Output the [X, Y] coordinate of the center of the cell containing the given text.  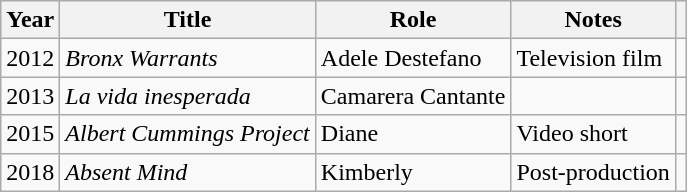
Albert Cummings Project [188, 134]
Kimberly [413, 172]
Absent Mind [188, 172]
Adele Destefano [413, 58]
Notes [593, 20]
Camarera Cantante [413, 96]
2015 [30, 134]
Post-production [593, 172]
Diane [413, 134]
2018 [30, 172]
Role [413, 20]
2012 [30, 58]
Year [30, 20]
La vida inesperada [188, 96]
Video short [593, 134]
2013 [30, 96]
Title [188, 20]
Television film [593, 58]
Bronx Warrants [188, 58]
